Pinpoint the cell where the given text exists, returning its [X, Y] midpoint coordinate. 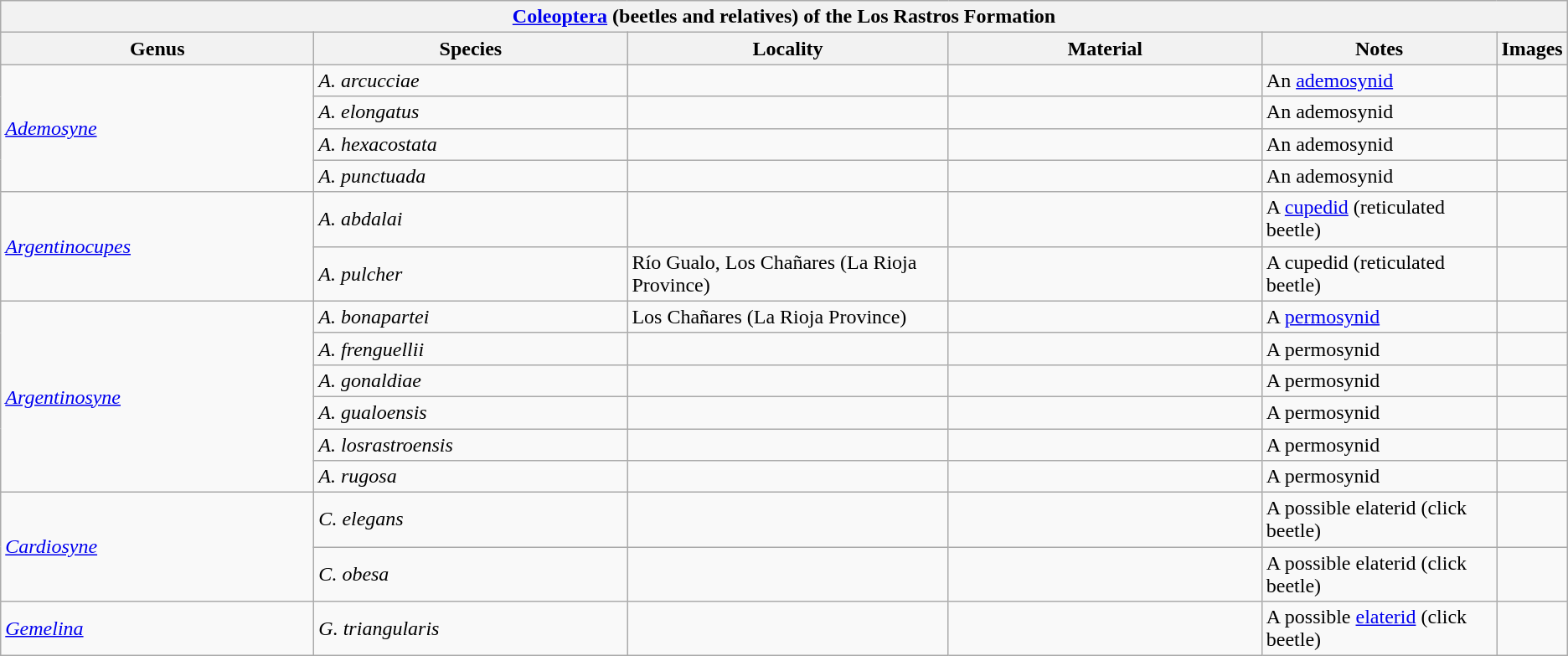
A. hexacostata [471, 144]
Río Gualo, Los Chañares (La Rioja Province) [787, 273]
A. losrastroensis [471, 445]
Locality [787, 49]
A. bonapartei [471, 317]
A. frenguellii [471, 349]
Images [1532, 49]
Coleoptera (beetles and relatives) of the Los Rastros Formation [784, 17]
Ademosyne [157, 128]
Material [1105, 49]
A. pulcher [471, 273]
Argentinocupes [157, 246]
Cardiosyne [157, 547]
A. arcucciae [471, 80]
Argentinosyne [157, 396]
G. triangularis [471, 628]
Species [471, 49]
A. gonaldiae [471, 380]
A. punctuada [471, 176]
A. elongatus [471, 112]
C. obesa [471, 575]
A. abdalai [471, 220]
Los Chañares (La Rioja Province) [787, 317]
Gemelina [157, 628]
A. gualoensis [471, 412]
A. rugosa [471, 477]
C. elegans [471, 519]
Genus [157, 49]
Notes [1379, 49]
